Search for the cell housing the specified text and yield its [x, y] center coordinate. 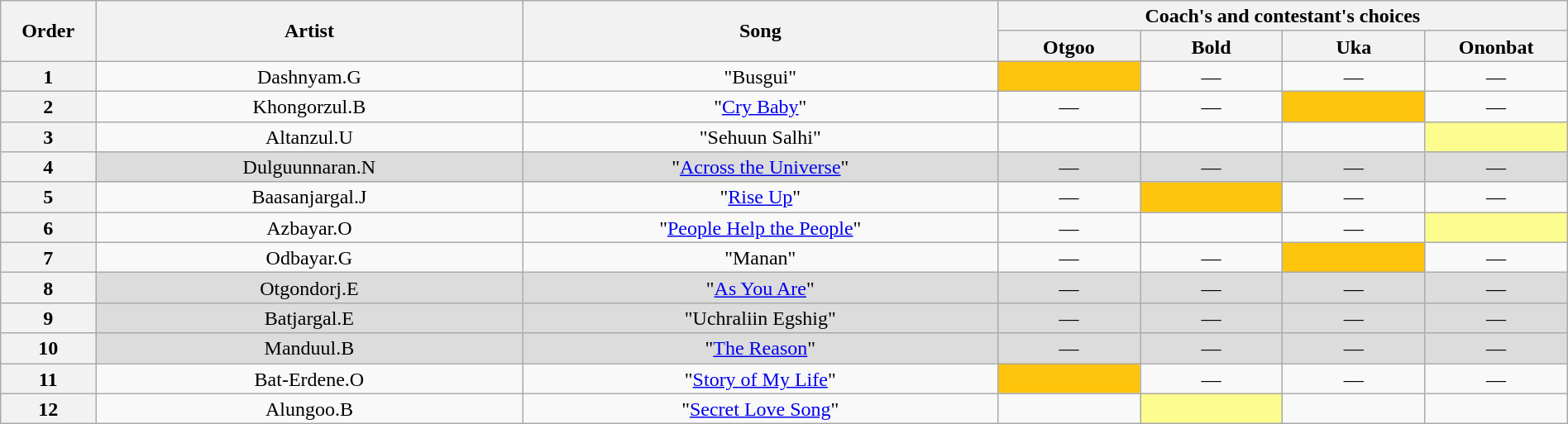
"Busgui" [760, 76]
Dulguunnaran.N [309, 167]
"Sehuun Salhi" [760, 137]
Otgoo [1068, 46]
2 [48, 106]
Coach's and contestant's choices [1282, 17]
8 [48, 288]
11 [48, 379]
"As You Are" [760, 288]
Bat-Erdene.O [309, 379]
"Secret Love Song" [760, 408]
Batjargal.E [309, 317]
Bold [1212, 46]
9 [48, 317]
"Story of My Life" [760, 379]
1 [48, 76]
Azbayar.O [309, 228]
Odbayar.G [309, 258]
Order [48, 31]
5 [48, 197]
Baasanjargal.J [309, 197]
10 [48, 349]
Alungoo.B [309, 408]
Uka [1354, 46]
7 [48, 258]
Ononbat [1496, 46]
"Manan" [760, 258]
4 [48, 167]
"Cry Baby" [760, 106]
12 [48, 408]
Altanzul.U [309, 137]
Song [760, 31]
"Uchraliin Egshig" [760, 317]
Khongorzul.B [309, 106]
6 [48, 228]
Dashnyam.G [309, 76]
"Across the Universe" [760, 167]
"Rise Up" [760, 197]
Artist [309, 31]
Otgondorj.E [309, 288]
"The Reason" [760, 349]
3 [48, 137]
"People Help the People" [760, 228]
Manduul.B [309, 349]
